Search for the cell housing the specified text and yield its [x, y] center coordinate. 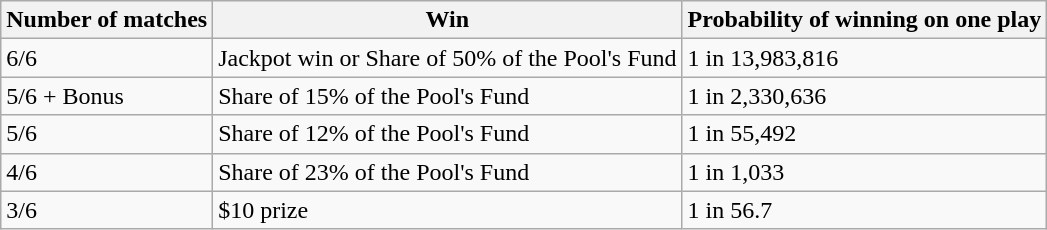
Share of 23% of the Pool's Fund [448, 172]
1 in 55,492 [864, 134]
1 in 56.7 [864, 210]
Probability of winning on one play [864, 20]
1 in 13,983,816 [864, 58]
4/6 [107, 172]
Share of 12% of the Pool's Fund [448, 134]
5/6 [107, 134]
Share of 15% of the Pool's Fund [448, 96]
Jackpot win or Share of 50% of the Pool's Fund [448, 58]
3/6 [107, 210]
1 in 2,330,636 [864, 96]
6/6 [107, 58]
Number of matches [107, 20]
5/6 + Bonus [107, 96]
$10 prize [448, 210]
Win [448, 20]
1 in 1,033 [864, 172]
